Provide the (x, y) coordinate of the cell's center where the given text is located.  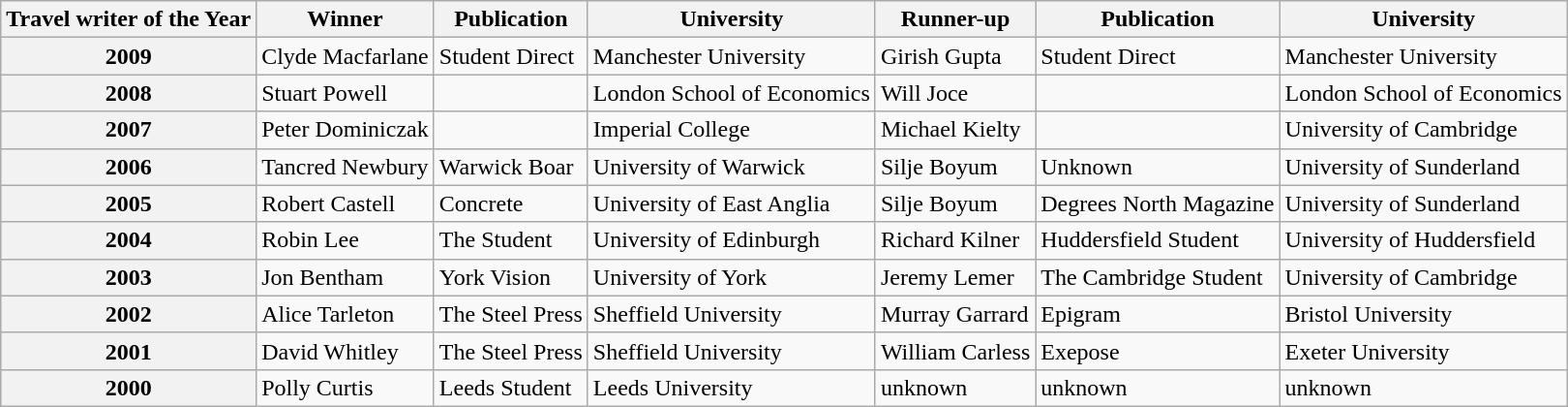
David Whitley (346, 351)
Polly Curtis (346, 388)
2005 (129, 203)
2001 (129, 351)
Peter Dominiczak (346, 130)
2003 (129, 277)
Travel writer of the Year (129, 19)
Warwick Boar (511, 167)
2004 (129, 240)
University of York (732, 277)
Jon Bentham (346, 277)
University of Huddersfield (1423, 240)
Unknown (1158, 167)
The Cambridge Student (1158, 277)
Leeds University (732, 388)
Richard Kilner (954, 240)
Degrees North Magazine (1158, 203)
William Carless (954, 351)
Epigram (1158, 314)
Robert Castell (346, 203)
Girish Gupta (954, 56)
Jeremy Lemer (954, 277)
Stuart Powell (346, 93)
The Student (511, 240)
Exepose (1158, 351)
Runner-up (954, 19)
Alice Tarleton (346, 314)
York Vision (511, 277)
Imperial College (732, 130)
University of East Anglia (732, 203)
2009 (129, 56)
Bristol University (1423, 314)
2008 (129, 93)
2002 (129, 314)
Exeter University (1423, 351)
2006 (129, 167)
Huddersfield Student (1158, 240)
Robin Lee (346, 240)
University of Warwick (732, 167)
Winner (346, 19)
Will Joce (954, 93)
Leeds Student (511, 388)
Concrete (511, 203)
Murray Garrard (954, 314)
University of Edinburgh (732, 240)
Tancred Newbury (346, 167)
2007 (129, 130)
Clyde Macfarlane (346, 56)
2000 (129, 388)
Michael Kielty (954, 130)
